Locate the cell with the specified text and output its [X, Y] center coordinate. 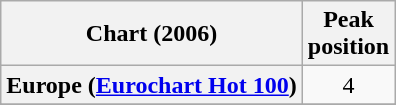
4 [348, 85]
Peakposition [348, 34]
Europe (Eurochart Hot 100) [152, 85]
Chart (2006) [152, 34]
